Extract the [X, Y] coordinate from the center of the cell holding the provided text.  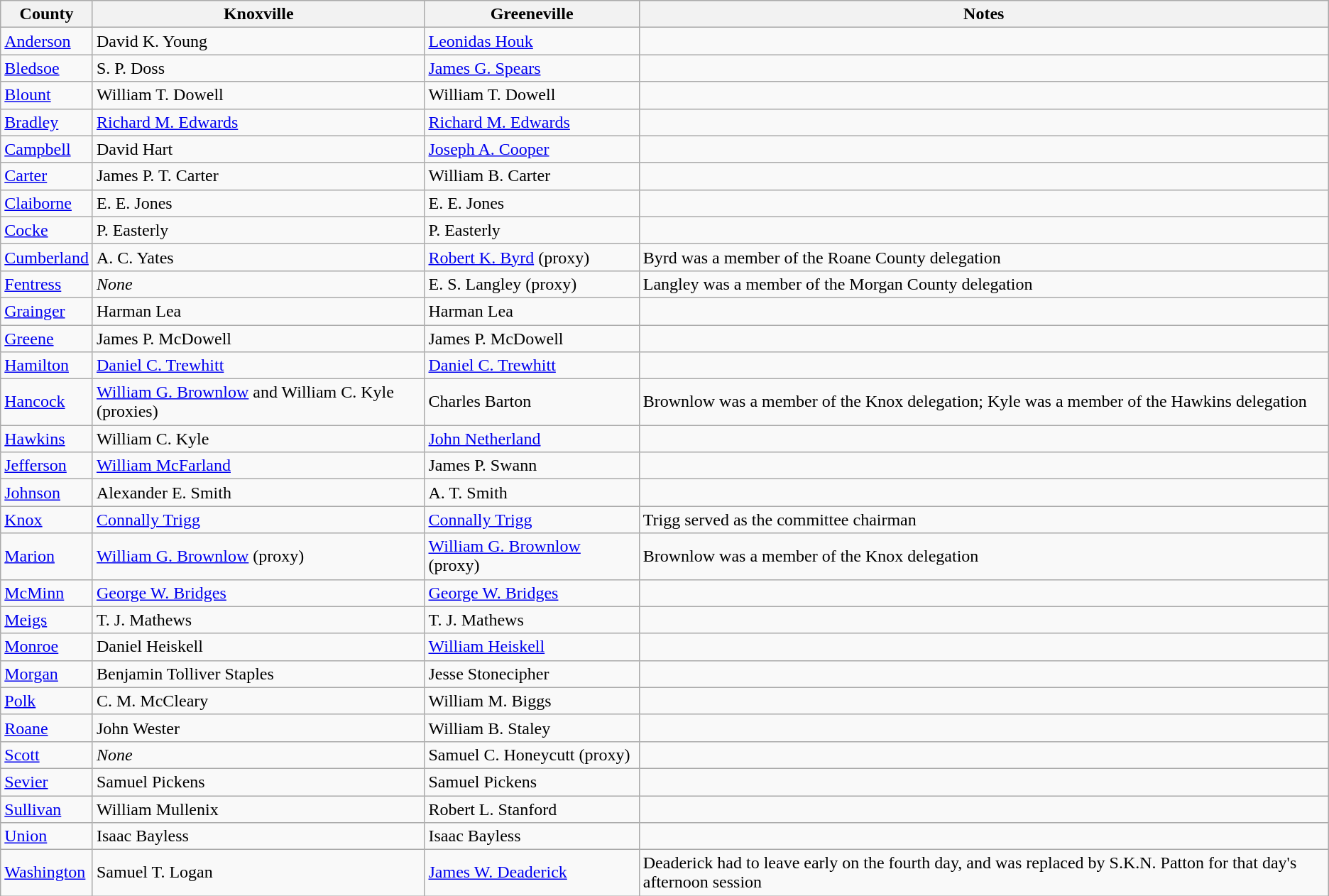
Bledsoe [47, 68]
Carter [47, 176]
David Hart [258, 149]
Johnson [47, 493]
William C. Kyle [258, 439]
Robert K. Byrd (proxy) [532, 257]
A. T. Smith [532, 493]
David K. Young [258, 41]
Greeneville [532, 14]
Hancock [47, 402]
Benjamin Tolliver Staples [258, 674]
James P. Swann [532, 466]
Hamilton [47, 366]
Washington [47, 873]
Langley was a member of the Morgan County delegation [984, 284]
Morgan [47, 674]
Byrd was a member of the Roane County delegation [984, 257]
Samuel C. Honeycutt (proxy) [532, 755]
Alexander E. Smith [258, 493]
Marion [47, 557]
William Mullenix [258, 809]
Claiborne [47, 203]
Charles Barton [532, 402]
McMinn [47, 593]
Fentress [47, 284]
Bradley [47, 122]
E. S. Langley (proxy) [532, 284]
Blount [47, 95]
Cocke [47, 230]
Leonidas Houk [532, 41]
Knoxville [258, 14]
Daniel Heiskell [258, 647]
William G. Brownlow and William C. Kyle (proxies) [258, 402]
Hawkins [47, 439]
James G. Spears [532, 68]
Meigs [47, 620]
Brownlow was a member of the Knox delegation; Kyle was a member of the Hawkins delegation [984, 402]
Polk [47, 701]
William McFarland [258, 466]
Knox [47, 520]
C. M. McCleary [258, 701]
S. P. Doss [258, 68]
Sevier [47, 782]
James W. Deaderick [532, 873]
Robert L. Stanford [532, 809]
County [47, 14]
Union [47, 836]
John Wester [258, 728]
Joseph A. Cooper [532, 149]
Notes [984, 14]
John Netherland [532, 439]
William M. Biggs [532, 701]
Deaderick had to leave early on the fourth day, and was replaced by S.K.N. Patton for that day's afternoon session [984, 873]
Cumberland [47, 257]
Roane [47, 728]
William Heiskell [532, 647]
Anderson [47, 41]
William B. Carter [532, 176]
Greene [47, 339]
Campbell [47, 149]
Samuel T. Logan [258, 873]
Jefferson [47, 466]
A. C. Yates [258, 257]
James P. T. Carter [258, 176]
Sullivan [47, 809]
Jesse Stonecipher [532, 674]
Scott [47, 755]
Monroe [47, 647]
William B. Staley [532, 728]
Grainger [47, 311]
Brownlow was a member of the Knox delegation [984, 557]
Trigg served as the committee chairman [984, 520]
